From the cell containing the given text, extract its center point as (x, y) coordinate. 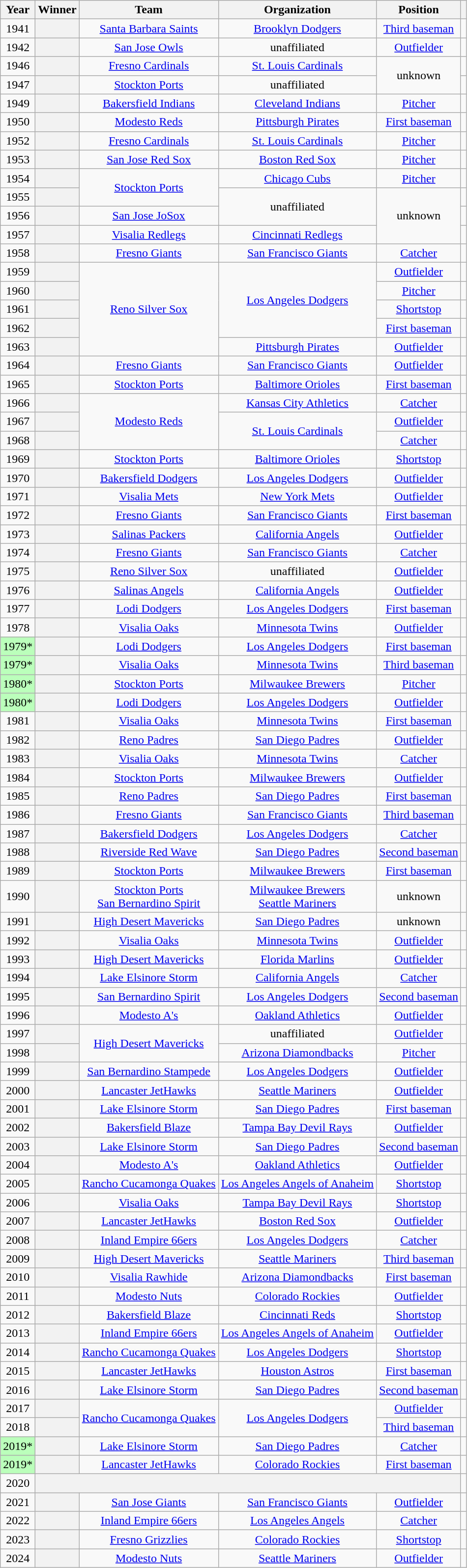
1977 (18, 609)
San Jose JoSox (148, 215)
2007 (18, 1221)
1972 (18, 515)
2003 (18, 1146)
Cincinnati Reds (297, 1315)
San Jose Red Sox (148, 159)
1992 (18, 940)
2022 (18, 1521)
Brooklyn Dodgers (297, 29)
San Jose Giants (148, 1502)
1994 (18, 978)
1978 (18, 628)
2011 (18, 1296)
1950 (18, 122)
2023 (18, 1539)
1947 (18, 85)
1952 (18, 141)
Kansas City Athletics (297, 403)
2001 (18, 1109)
1967 (18, 422)
2002 (18, 1127)
1969 (18, 459)
Salinas Packers (148, 534)
1985 (18, 796)
1973 (18, 534)
2015 (18, 1371)
2024 (18, 1558)
1971 (18, 496)
1962 (18, 328)
2020 (18, 1483)
Cleveland Indians (297, 103)
1960 (18, 291)
2008 (18, 1240)
1995 (18, 996)
1991 (18, 922)
1990 (18, 896)
2009 (18, 1259)
1964 (18, 365)
2012 (18, 1315)
2018 (18, 1427)
1955 (18, 197)
1959 (18, 272)
2000 (18, 1090)
2014 (18, 1352)
1983 (18, 758)
San Bernardino Spirit (148, 996)
1988 (18, 852)
Fresno Grizzlies (148, 1539)
1989 (18, 871)
2010 (18, 1277)
1966 (18, 403)
2017 (18, 1408)
2016 (18, 1389)
Los Angeles Angels (297, 1521)
1946 (18, 66)
1996 (18, 1015)
Santa Barbara Saints (148, 29)
1957 (18, 235)
Chicago Cubs (297, 178)
Florida Marlins (297, 959)
New York Mets (297, 496)
Team (148, 10)
1984 (18, 777)
1970 (18, 478)
Visalia Redlegs (148, 235)
2005 (18, 1184)
1941 (18, 29)
1998 (18, 1053)
1958 (18, 253)
2006 (18, 1203)
Bakersfield Indians (148, 103)
1963 (18, 347)
1997 (18, 1034)
1986 (18, 814)
Visalia Mets (148, 496)
1968 (18, 440)
1982 (18, 740)
1965 (18, 384)
1954 (18, 178)
1942 (18, 47)
Houston Astros (297, 1371)
Milwaukee BrewersSeattle Mariners (297, 896)
Salinas Angels (148, 590)
Visalia Rawhide (148, 1277)
San Bernardino Stampede (148, 1071)
1956 (18, 215)
1976 (18, 590)
1981 (18, 721)
1949 (18, 103)
Year (18, 10)
1975 (18, 572)
San Jose Owls (148, 47)
1987 (18, 834)
Stockton PortsSan Bernardino Spirit (148, 896)
2004 (18, 1165)
1953 (18, 159)
1993 (18, 959)
1974 (18, 553)
2021 (18, 1502)
2013 (18, 1333)
1961 (18, 309)
1999 (18, 1071)
Winner (57, 10)
Position (419, 10)
Cincinnati Redlegs (297, 235)
Organization (297, 10)
Riverside Red Wave (148, 852)
